Extract the [x, y] coordinate from the center of the cell holding the provided text.  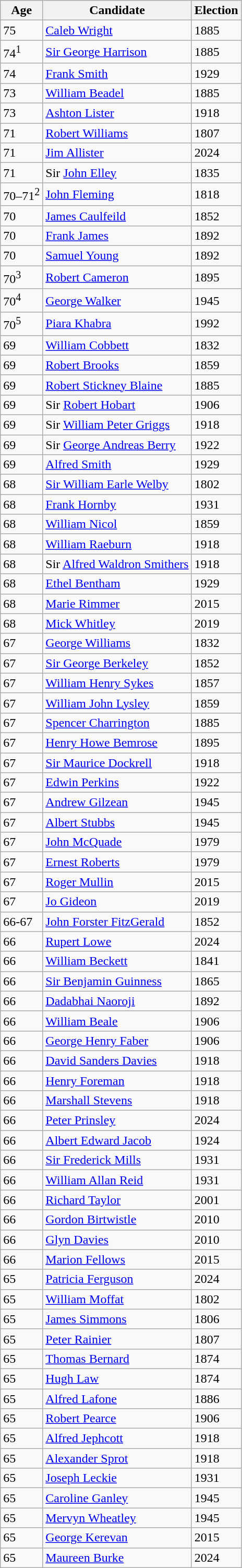
Ethel Bentham [117, 584]
1886 [216, 1399]
1924 [216, 1140]
Candidate [117, 10]
David Sanders Davies [117, 1060]
Samuel Young [117, 255]
Sir George Berkeley [117, 663]
Hugh Law [117, 1378]
Ashton Lister [117, 113]
Mick Whitley [117, 623]
William Beckett [117, 961]
2001 [216, 1200]
Dadabhai Naoroji [117, 1001]
Sir William Peter Griggs [117, 425]
George Kerevan [117, 1538]
Jim Allister [117, 153]
Joseph Leckie [117, 1478]
Marion Fellows [117, 1259]
Piara Khabra [117, 324]
75 [22, 30]
703 [22, 278]
Sir George Harrison [117, 52]
William Cobbett [117, 345]
Alfred Smith [117, 465]
Richard Taylor [117, 1200]
70–712 [22, 194]
Maureen Burke [117, 1558]
Albert Stubbs [117, 822]
Sir William Earle Welby [117, 485]
Gordon Birtwistle [117, 1220]
George Williams [117, 643]
Sir Maurice Dockrell [117, 763]
1992 [216, 324]
Andrew Gilzean [117, 803]
Sir Robert Hobart [117, 405]
John Fleming [117, 194]
Robert Williams [117, 133]
Marshall Stevens [117, 1101]
Sir Benjamin Guinness [117, 981]
Robert Brooks [117, 365]
Mervyn Wheatley [117, 1518]
John McQuade [117, 842]
Robert Cameron [117, 278]
James Caulfeild [117, 216]
Frank Smith [117, 73]
74 [22, 73]
Robert Pearce [117, 1419]
William Beadel [117, 93]
Ernest Roberts [117, 862]
741 [22, 52]
Jo Gideon [117, 902]
Marie Rimmer [117, 604]
Sir Frederick Mills [117, 1160]
Patricia Ferguson [117, 1279]
Sir John Elley [117, 173]
William Raeburn [117, 544]
John Forster FitzGerald [117, 922]
1857 [216, 683]
Caleb Wright [117, 30]
1806 [216, 1319]
William Beale [117, 1021]
William Henry Sykes [117, 683]
1818 [216, 194]
Caroline Ganley [117, 1498]
Alexander Sprot [117, 1458]
Alfred Lafone [117, 1399]
Henry Howe Bemrose [117, 742]
Age [22, 10]
704 [22, 301]
Henry Foreman [117, 1081]
1835 [216, 173]
James Simmons [117, 1319]
Peter Rainier [117, 1339]
Sir Alfred Waldron Smithers [117, 564]
Albert Edward Jacob [117, 1140]
Alfred Jephcott [117, 1439]
Sir George Andreas Berry [117, 445]
William Nicol [117, 524]
Election [216, 10]
Robert Stickney Blaine [117, 385]
Rupert Lowe [117, 941]
George Henry Faber [117, 1041]
Spencer Charrington [117, 723]
William Allan Reid [117, 1180]
Glyn Davies [117, 1240]
Frank Hornby [117, 504]
William John Lysley [117, 703]
Edwin Perkins [117, 783]
705 [22, 324]
Thomas Bernard [117, 1359]
Frank James [117, 235]
1841 [216, 961]
William Moffat [117, 1299]
Roger Mullin [117, 882]
George Walker [117, 301]
Peter Prinsley [117, 1121]
1865 [216, 981]
66-67 [22, 922]
